Output the (X, Y) coordinate of the center of the cell containing the given text.  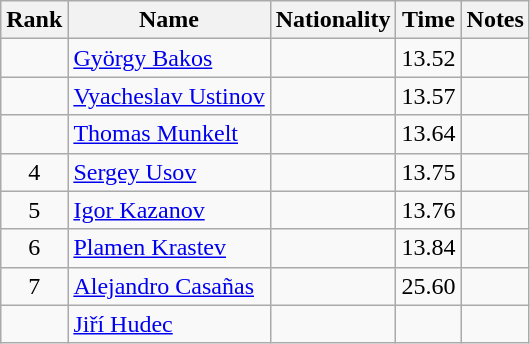
Time (428, 20)
Jiří Hudec (169, 324)
6 (34, 248)
Vyacheslav Ustinov (169, 96)
7 (34, 286)
Igor Kazanov (169, 210)
Nationality (333, 20)
5 (34, 210)
Thomas Munkelt (169, 134)
25.60 (428, 286)
13.64 (428, 134)
György Bakos (169, 58)
Alejandro Casañas (169, 286)
Sergey Usov (169, 172)
13.52 (428, 58)
13.57 (428, 96)
Notes (495, 20)
13.75 (428, 172)
4 (34, 172)
Plamen Krastev (169, 248)
13.76 (428, 210)
13.84 (428, 248)
Rank (34, 20)
Name (169, 20)
